From the cell containing the given text, extract its center point as [x, y] coordinate. 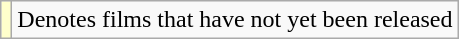
Denotes films that have not yet been released [235, 20]
